Return [X, Y] of the center of cell containing provided text 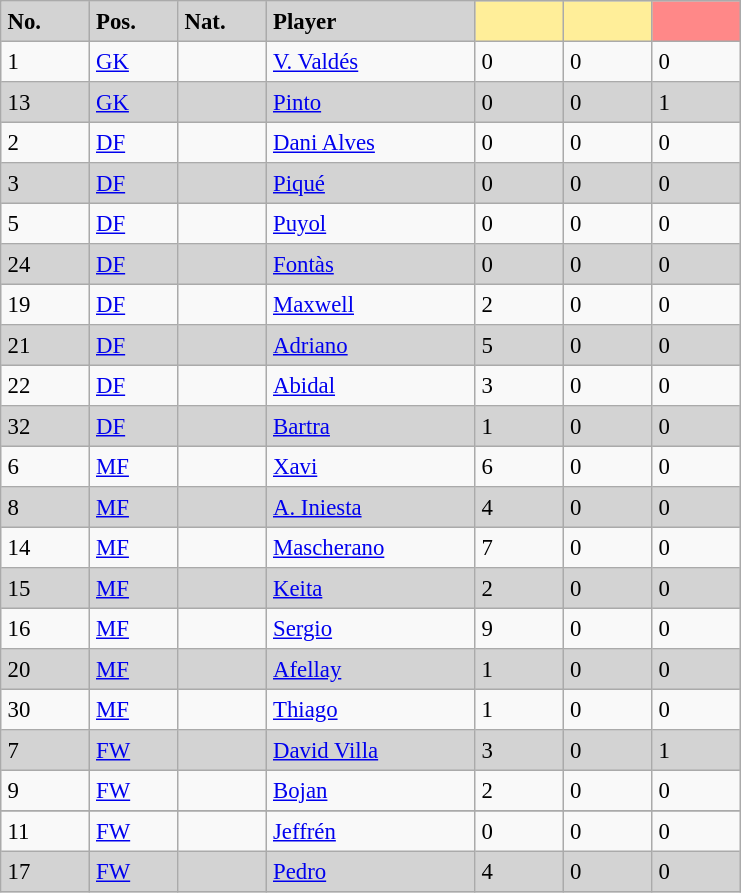
Thiago [370, 709]
Bartra [370, 426]
14 [45, 547]
No. [45, 21]
16 [45, 628]
Jeffrén [370, 831]
17 [45, 871]
Pos. [133, 21]
11 [45, 831]
Keita [370, 588]
Xavi [370, 466]
A. Iniesta [370, 507]
Adriano [370, 345]
Fontàs [370, 264]
Abidal [370, 385]
8 [45, 507]
15 [45, 588]
19 [45, 304]
13 [45, 102]
Pedro [370, 871]
20 [45, 669]
Player [370, 21]
24 [45, 264]
32 [45, 426]
Pinto [370, 102]
Bojan [370, 790]
Maxwell [370, 304]
Afellay [370, 669]
David Villa [370, 750]
V. Valdés [370, 61]
22 [45, 385]
Piqué [370, 183]
30 [45, 709]
Sergio [370, 628]
Mascherano [370, 547]
21 [45, 345]
Nat. [222, 21]
Dani Alves [370, 142]
Puyol [370, 223]
